Search for the cell housing the specified text and yield its [X, Y] center coordinate. 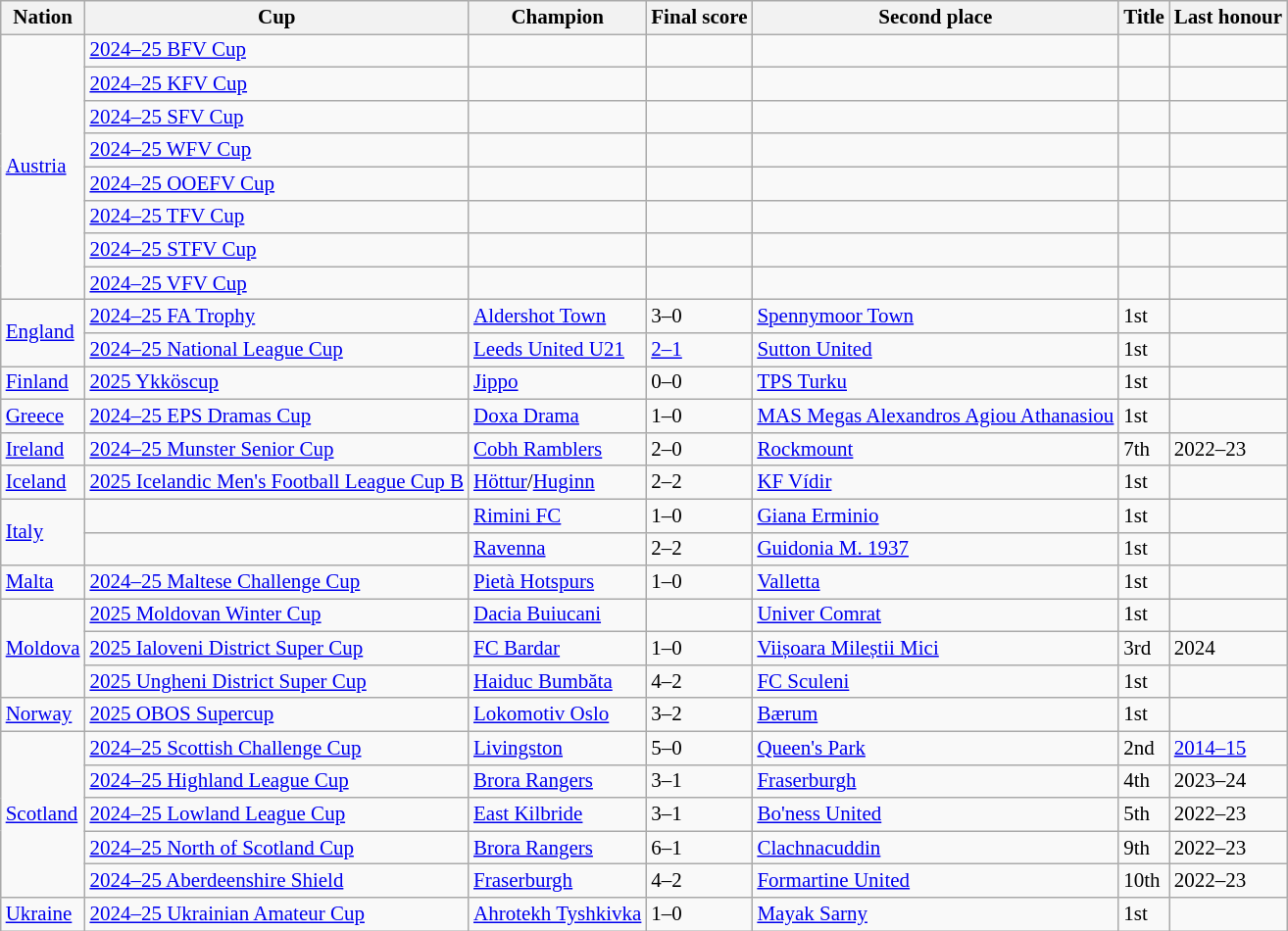
2–1 [699, 350]
2024–25 BFV Cup [276, 51]
2024–25 EPS Dramas Cup [276, 416]
Livingston [557, 748]
9th [1144, 848]
2024–25 Ukrainian Amateur Cup [276, 914]
2025 Ungheni District Super Cup [276, 682]
Aldershot Town [557, 317]
2014–15 [1228, 748]
2024–25 National League Cup [276, 350]
2025 Ialoveni District Super Cup [276, 649]
2025 OBOS Supercup [276, 714]
Title [1144, 18]
Champion [557, 18]
2024–25 TFV Cup [276, 217]
Norway [43, 714]
Ravenna [557, 549]
Valletta [935, 582]
Mayak Sarny [935, 914]
Giana Erminio [935, 515]
2024–25 Lowland League Cup [276, 814]
2025 Ykköscup [276, 383]
Sutton United [935, 350]
Queen's Park [935, 748]
Final score [699, 18]
2024–25 WFV Cup [276, 150]
3rd [1144, 649]
Scotland [43, 813]
2025 Icelandic Men's Football League Cup B [276, 482]
Clachnacuddin [935, 848]
TPS Turku [935, 383]
Italy [43, 532]
4th [1144, 781]
Ireland [43, 449]
Rimini FC [557, 515]
Iceland [43, 482]
Cobh Ramblers [557, 449]
Haiduc Bumbăta [557, 682]
Dacia Buiucani [557, 615]
2024–25 SFV Cup [276, 117]
Ahrotekh Tyshkivka [557, 914]
Jippo [557, 383]
2025 Moldovan Winter Cup [276, 615]
2024–25 Aberdeenshire Shield [276, 881]
2024–25 Maltese Challenge Cup [276, 582]
2024 [1228, 649]
Viișoara Mileștii Mici [935, 649]
Pietà Hotspurs [557, 582]
2nd [1144, 748]
Malta [43, 582]
Cup [276, 18]
3–0 [699, 317]
Lokomotiv Oslo [557, 714]
2024–25 Munster Senior Cup [276, 449]
2024–25 Scottish Challenge Cup [276, 748]
7th [1144, 449]
Guidonia M. 1937 [935, 549]
Leeds United U21 [557, 350]
Rockmount [935, 449]
Bo'ness United [935, 814]
Spennymoor Town [935, 317]
KF Vídir [935, 482]
2024–25 VFV Cup [276, 283]
2024–25 Highland League Cup [276, 781]
Ukraine [43, 914]
2024–25 North of Scotland Cup [276, 848]
Greece [43, 416]
2024–25 OOEFV Cup [276, 183]
England [43, 333]
Bærum [935, 714]
Austria [43, 167]
10th [1144, 881]
Finland [43, 383]
Second place [935, 18]
2023–24 [1228, 781]
Nation [43, 18]
FC Bardar [557, 649]
Moldova [43, 649]
Last honour [1228, 18]
2–0 [699, 449]
Höttur/Huginn [557, 482]
0–0 [699, 383]
5th [1144, 814]
3–2 [699, 714]
Formartine United [935, 881]
Doxa Drama [557, 416]
5–0 [699, 748]
2024–25 KFV Cup [276, 84]
East Kilbride [557, 814]
2024–25 STFV Cup [276, 250]
FC Sculeni [935, 682]
MAS Megas Alexandros Agiou Athanasiou [935, 416]
6–1 [699, 848]
2024–25 FA Trophy [276, 317]
Univer Comrat [935, 615]
